Output the [X, Y] coordinate of the center of the cell containing the given text.  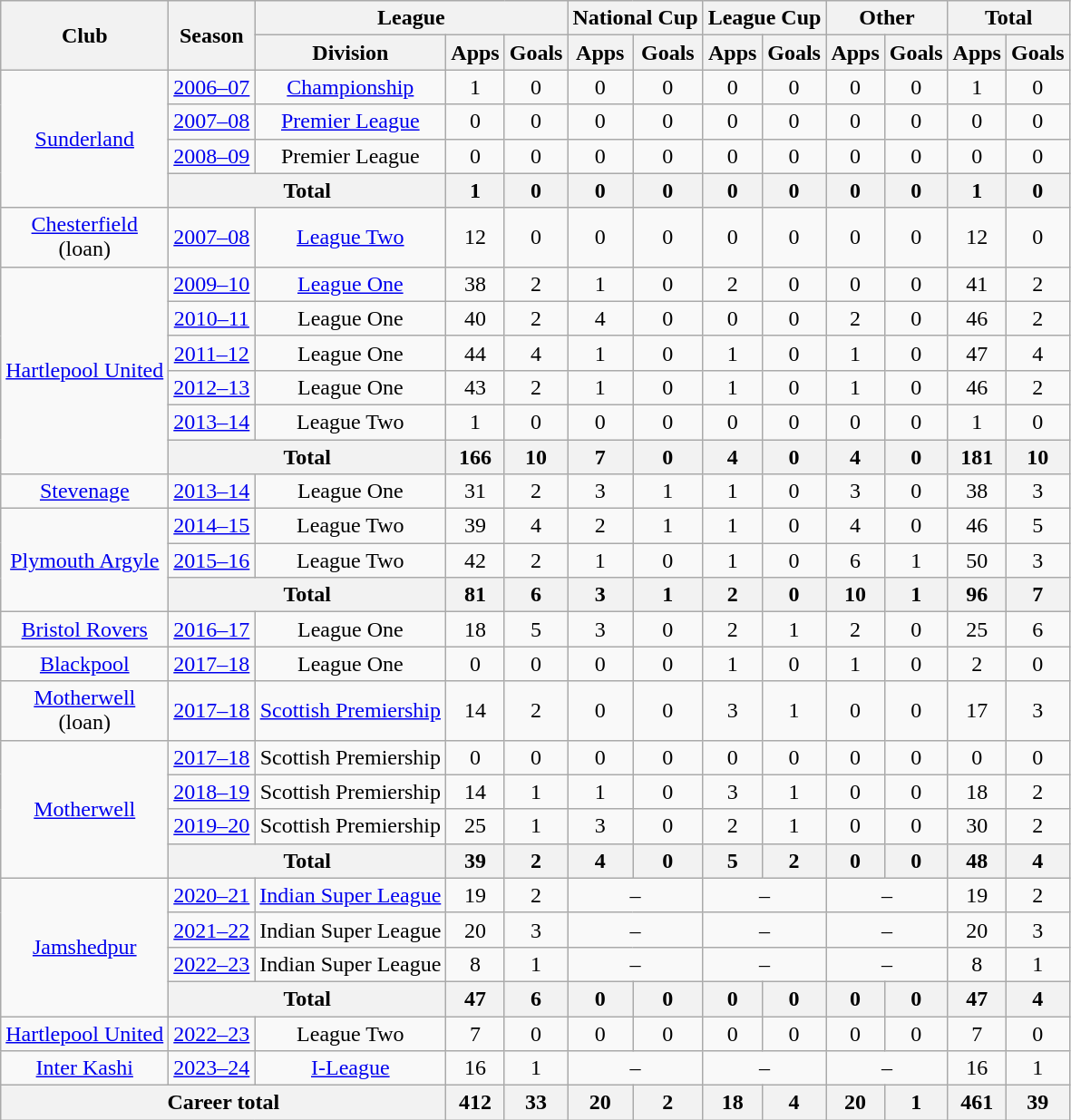
2019–20 [212, 826]
41 [977, 284]
National Cup [635, 18]
81 [475, 595]
33 [536, 1103]
Jamshedpur [85, 947]
Season [212, 35]
Championship [350, 87]
50 [977, 560]
2014–15 [212, 526]
2023–24 [212, 1068]
2009–10 [212, 284]
Chesterfield (loan) [85, 238]
Other [887, 18]
181 [977, 456]
Blackpool [85, 664]
Bristol Rovers [85, 629]
2016–17 [212, 629]
412 [475, 1103]
Plymouth Argyle [85, 560]
43 [475, 387]
2011–12 [212, 353]
Division [350, 53]
2010–11 [212, 318]
Club [85, 35]
48 [977, 861]
2021–22 [212, 930]
League [412, 18]
2015–16 [212, 560]
40 [475, 318]
2008–09 [212, 156]
Career total [223, 1103]
96 [977, 595]
42 [475, 560]
2012–13 [212, 387]
2020–21 [212, 895]
31 [475, 492]
461 [977, 1103]
Sunderland [85, 139]
Inter Kashi [85, 1068]
2018–19 [212, 792]
Motherwell [85, 809]
44 [475, 353]
I-League [350, 1068]
17 [977, 711]
Motherwell (loan) [85, 711]
166 [475, 456]
League Cup [764, 18]
30 [977, 826]
2006–07 [212, 87]
Stevenage [85, 492]
